Scan for the cell matching the given text and deliver its (x, y) coordinate at center. 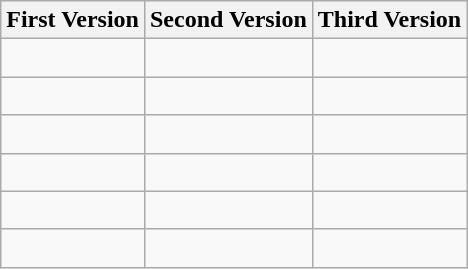
Second Version (228, 20)
Third Version (389, 20)
First Version (73, 20)
